From the cell containing the given text, extract its center point as [x, y] coordinate. 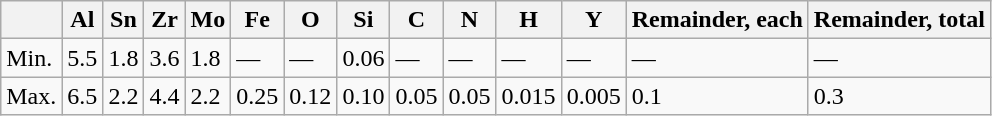
0.005 [594, 96]
Mo [208, 20]
0.06 [364, 58]
Min. [32, 58]
0.015 [528, 96]
N [470, 20]
Remainder, total [899, 20]
4.4 [164, 96]
0.12 [310, 96]
Max. [32, 96]
Remainder, each [717, 20]
Al [82, 20]
Sn [124, 20]
5.5 [82, 58]
O [310, 20]
0.1 [717, 96]
Si [364, 20]
0.3 [899, 96]
Y [594, 20]
0.25 [258, 96]
H [528, 20]
Zr [164, 20]
Fe [258, 20]
C [416, 20]
0.10 [364, 96]
6.5 [82, 96]
3.6 [164, 58]
